Return the (x, y) coordinate for the center point of the cell that contains the specified text.  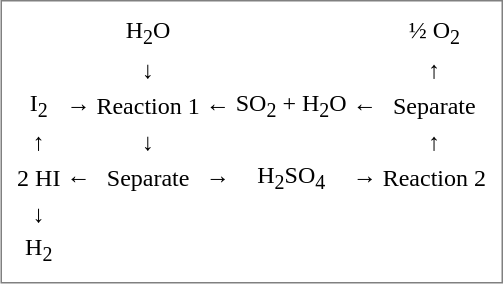
H2O (148, 34)
2 HI (39, 178)
SO2 + H2O (291, 106)
I2 (39, 106)
½ O2 (434, 34)
H2SO4 (291, 178)
Reaction 2 (434, 178)
Reaction 1 (148, 106)
H2 (39, 250)
